Detect which cell encompasses the target text, then output its [x, y] center coordinate. 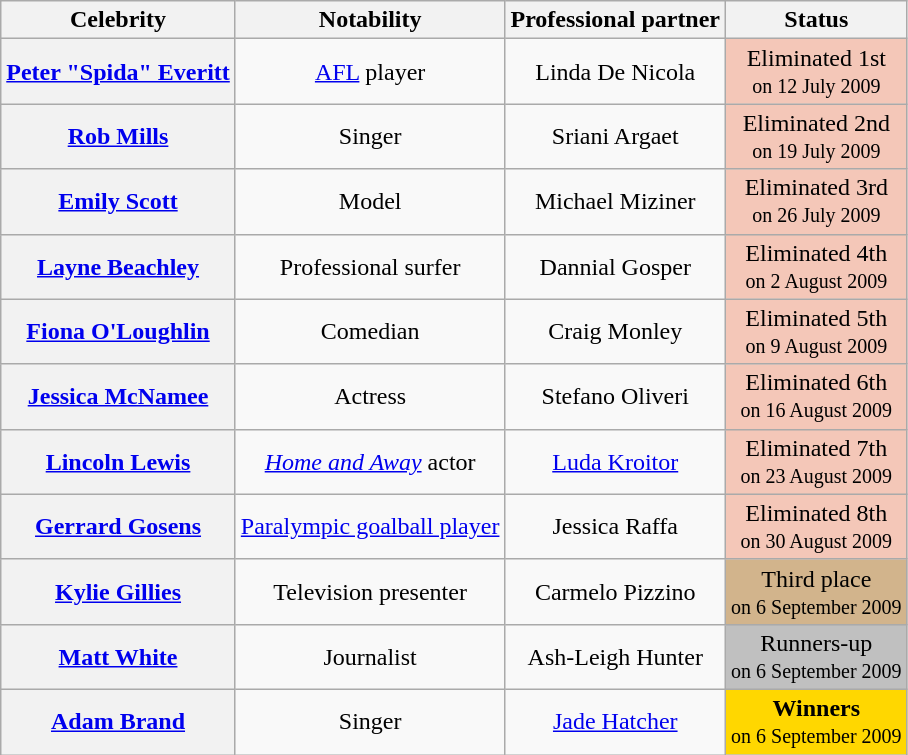
Jade Hatcher [616, 722]
Eliminated 1ston 12 July 2009 [817, 72]
Eliminated 3rdon 26 July 2009 [817, 202]
Layne Beachley [118, 266]
Eliminated 2ndon 19 July 2009 [817, 136]
Linda De Nicola [616, 72]
Eliminated 7thon 23 August 2009 [817, 462]
Model [370, 202]
Third placeon 6 September 2009 [817, 592]
Eliminated 4thon 2 August 2009 [817, 266]
Peter "Spida" Everitt [118, 72]
Stefano Oliveri [616, 396]
Runners-upon 6 September 2009 [817, 656]
Kylie Gillies [118, 592]
Carmelo Pizzino [616, 592]
AFL player [370, 72]
Ash-Leigh Hunter [616, 656]
Professional surfer [370, 266]
Eliminated 8thon 30 August 2009 [817, 526]
Comedian [370, 332]
Status [817, 20]
Actress [370, 396]
Matt White [118, 656]
Sriani Argaet [616, 136]
Gerrard Gosens [118, 526]
Journalist [370, 656]
Jessica Raffa [616, 526]
Michael Miziner [616, 202]
Television presenter [370, 592]
Jessica McNamee [118, 396]
Eliminated 5thon 9 August 2009 [817, 332]
Adam Brand [118, 722]
Dannial Gosper [616, 266]
Notability [370, 20]
Winnerson 6 September 2009 [817, 722]
Home and Away actor [370, 462]
Craig Monley [616, 332]
Celebrity [118, 20]
Lincoln Lewis [118, 462]
Luda Kroitor [616, 462]
Fiona O'Loughlin [118, 332]
Emily Scott [118, 202]
Rob Mills [118, 136]
Professional partner [616, 20]
Eliminated 6thon 16 August 2009 [817, 396]
Paralympic goalball player [370, 526]
